Output the [x, y] coordinate of the center of the cell containing the given text.  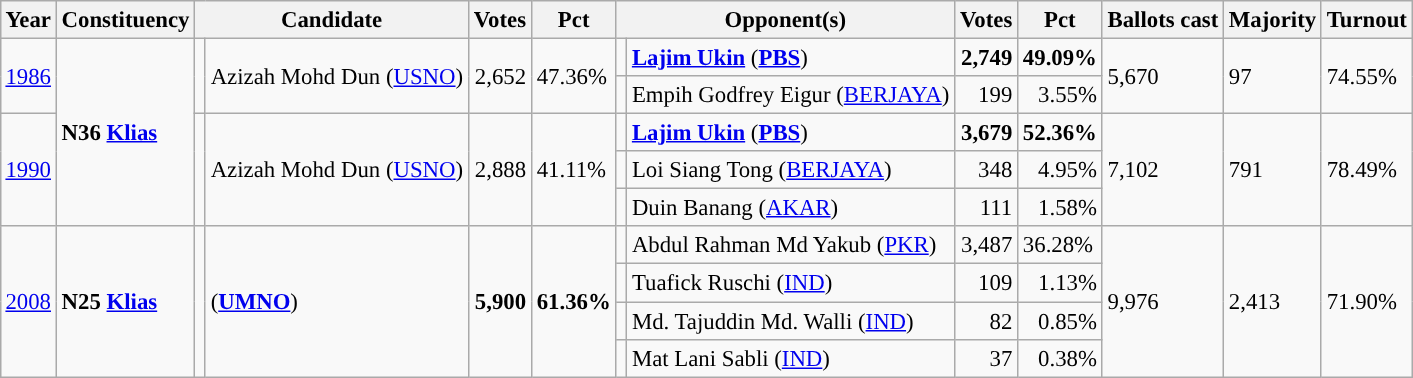
Abdul Rahman Md Yakub (PKR) [791, 245]
52.36% [1060, 133]
82 [986, 321]
71.90% [1366, 301]
3,487 [986, 245]
36.28% [1060, 245]
47.36% [574, 76]
5,900 [500, 301]
348 [986, 170]
41.11% [574, 170]
N36 Klias [125, 132]
9,976 [1162, 301]
N25 Klias [125, 301]
Turnout [1366, 20]
(UMNO) [336, 301]
7,102 [1162, 170]
2,749 [986, 57]
2,888 [500, 170]
2008 [28, 301]
97 [1273, 76]
37 [986, 358]
Md. Tajuddin Md. Walli (IND) [791, 321]
Empih Godfrey Eigur (BERJAYA) [791, 95]
Duin Banang (AKAR) [791, 208]
Ballots cast [1162, 20]
1986 [28, 76]
0.38% [1060, 358]
Mat Lani Sabli (IND) [791, 358]
109 [986, 283]
Candidate [332, 20]
Majority [1273, 20]
3,679 [986, 133]
Opponent(s) [786, 20]
Year [28, 20]
1.58% [1060, 208]
1990 [28, 170]
49.09% [1060, 57]
2,413 [1273, 301]
Loi Siang Tong (BERJAYA) [791, 170]
61.36% [574, 301]
1.13% [1060, 283]
3.55% [1060, 95]
111 [986, 208]
5,670 [1162, 76]
78.49% [1366, 170]
74.55% [1366, 76]
4.95% [1060, 170]
0.85% [1060, 321]
199 [986, 95]
791 [1273, 170]
Constituency [125, 20]
Tuafick Ruschi (IND) [791, 283]
2,652 [500, 76]
